Return (X, Y) of the center of cell containing provided text 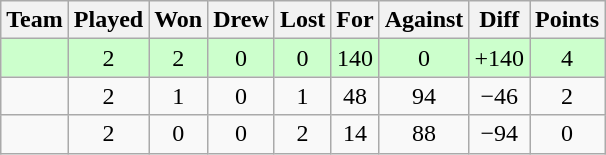
Won (178, 20)
Points (568, 20)
88 (424, 134)
Lost (302, 20)
4 (568, 58)
−94 (500, 134)
−46 (500, 96)
Played (108, 20)
14 (355, 134)
For (355, 20)
94 (424, 96)
Against (424, 20)
Drew (242, 20)
+140 (500, 58)
Team (35, 20)
48 (355, 96)
140 (355, 58)
Diff (500, 20)
